Extract the [x, y] coordinate from the center of the cell holding the provided text.  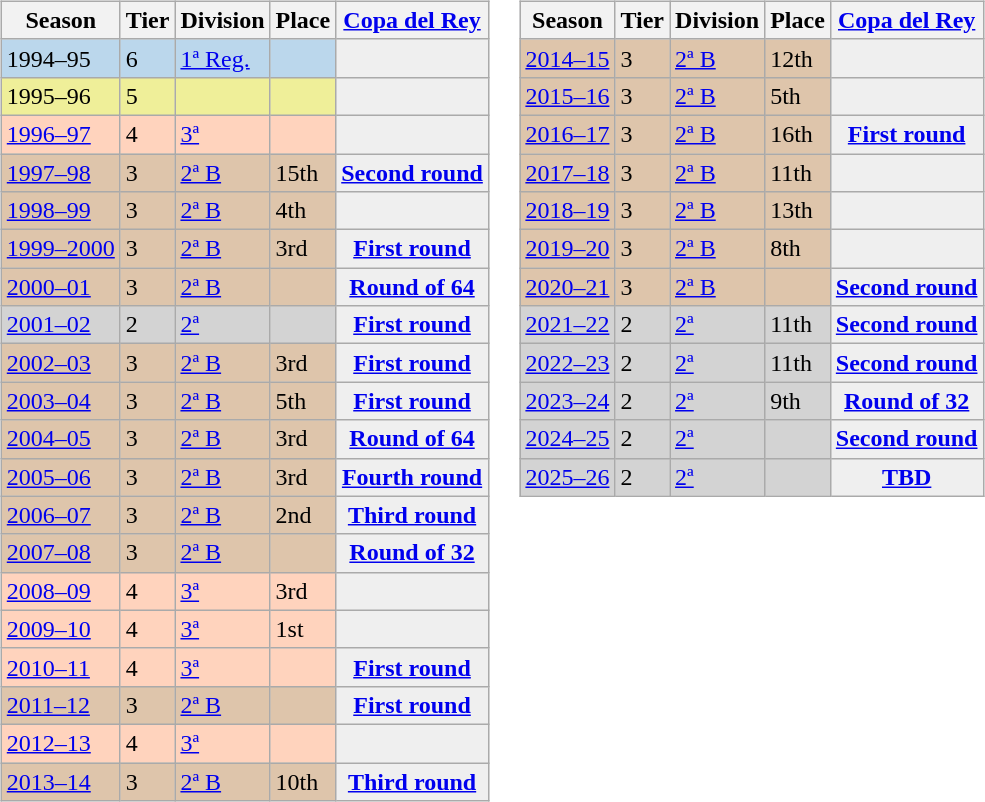
2008–09 [60, 591]
2004–05 [60, 439]
2002–03 [60, 363]
9th [798, 401]
2013–14 [60, 781]
2nd [303, 515]
1999–2000 [60, 249]
10th [303, 781]
1ª Reg. [222, 58]
TBD [906, 477]
2024–25 [568, 439]
1998–99 [60, 211]
2011–12 [60, 705]
8th [798, 249]
1995–96 [60, 96]
6 [148, 58]
5 [148, 96]
13th [798, 211]
2019–20 [568, 249]
2012–13 [60, 743]
1994–95 [60, 58]
2007–08 [60, 553]
2021–22 [568, 325]
2000–01 [60, 287]
2018–19 [568, 211]
2006–07 [60, 515]
2009–10 [60, 629]
1996–97 [60, 134]
2003–04 [60, 401]
2020–21 [568, 287]
2014–15 [568, 58]
1997–98 [60, 173]
2016–17 [568, 134]
1st [303, 629]
2023–24 [568, 401]
16th [798, 134]
12th [798, 58]
2025–26 [568, 477]
Fourth round [412, 477]
2022–23 [568, 363]
2001–02 [60, 325]
15th [303, 173]
2005–06 [60, 477]
2010–11 [60, 667]
2015–16 [568, 96]
4th [303, 211]
2017–18 [568, 173]
